Extract the (x, y) coordinate from the center of the cell holding the provided text.  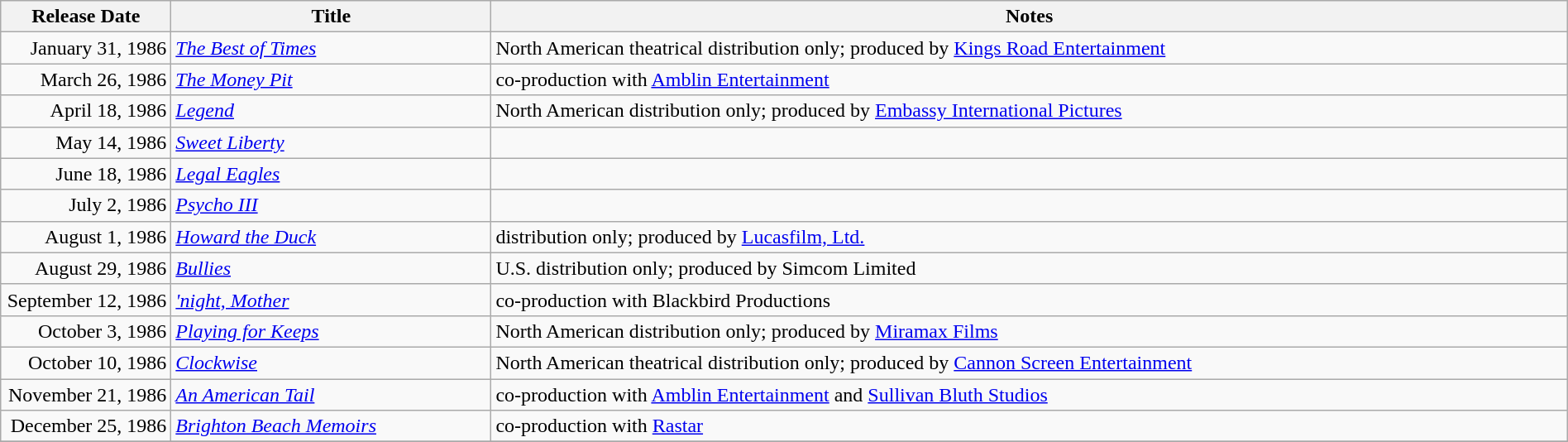
Release Date (86, 17)
August 29, 1986 (86, 268)
Playing for Keeps (331, 331)
co-production with Rastar (1029, 426)
North American distribution only; produced by Miramax Films (1029, 331)
North American distribution only; produced by Embassy International Pictures (1029, 111)
co-production with Amblin Entertainment (1029, 79)
November 21, 1986 (86, 395)
June 18, 1986 (86, 174)
Clockwise (331, 363)
Brighton Beach Memoirs (331, 426)
Title (331, 17)
co-production with Blackbird Productions (1029, 300)
October 3, 1986 (86, 331)
Notes (1029, 17)
October 10, 1986 (86, 363)
North American theatrical distribution only; produced by Kings Road Entertainment (1029, 48)
Legal Eagles (331, 174)
distribution only; produced by Lucasfilm, Ltd. (1029, 237)
December 25, 1986 (86, 426)
An American Tail (331, 395)
The Best of Times (331, 48)
The Money Pit (331, 79)
co-production with Amblin Entertainment and Sullivan Bluth Studios (1029, 395)
Howard the Duck (331, 237)
'night, Mother (331, 300)
March 26, 1986 (86, 79)
July 2, 1986 (86, 205)
April 18, 1986 (86, 111)
Legend (331, 111)
January 31, 1986 (86, 48)
U.S. distribution only; produced by Simcom Limited (1029, 268)
North American theatrical distribution only; produced by Cannon Screen Entertainment (1029, 363)
September 12, 1986 (86, 300)
Psycho III (331, 205)
Bullies (331, 268)
August 1, 1986 (86, 237)
May 14, 1986 (86, 142)
Sweet Liberty (331, 142)
